Find where the given text appears and provide that cell's center as [x, y] coordinate. 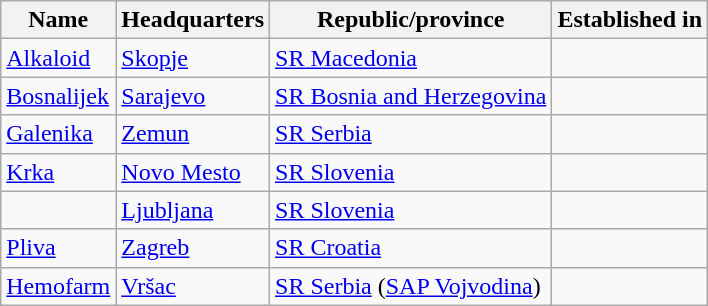
Zemun [193, 134]
Novo Mesto [193, 172]
Galenika [58, 134]
Alkaloid [58, 58]
Krka [58, 172]
Bosnalijek [58, 96]
Vršac [193, 286]
Hemofarm [58, 286]
Name [58, 20]
Republic/province [411, 20]
SR Macedonia [411, 58]
Established in [630, 20]
SR Bosnia and Herzegovina [411, 96]
Ljubljana [193, 210]
SR Serbia (SAP Vojvodina) [411, 286]
Skopje [193, 58]
Zagreb [193, 248]
SR Croatia [411, 248]
Pliva [58, 248]
Headquarters [193, 20]
SR Serbia [411, 134]
Sarajevo [193, 96]
